From the cell containing the given text, extract its center point as (X, Y) coordinate. 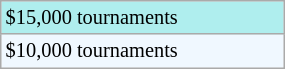
$10,000 tournaments (142, 51)
$15,000 tournaments (142, 17)
